Detect which cell encompasses the target text, then output its (X, Y) center coordinate. 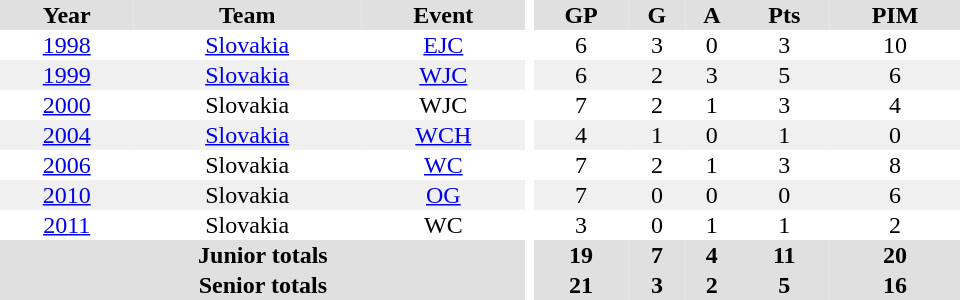
Pts (784, 15)
Event (444, 15)
21 (582, 285)
2000 (66, 105)
Junior totals (263, 255)
G (658, 15)
19 (582, 255)
EJC (444, 45)
1998 (66, 45)
11 (784, 255)
8 (895, 165)
OG (444, 195)
2010 (66, 195)
10 (895, 45)
2011 (66, 225)
20 (895, 255)
Team (247, 15)
16 (895, 285)
A (712, 15)
2004 (66, 135)
WCH (444, 135)
Senior totals (263, 285)
1999 (66, 75)
2006 (66, 165)
GP (582, 15)
PIM (895, 15)
Year (66, 15)
